Output the [x, y] coordinate of the center of the cell containing the given text.  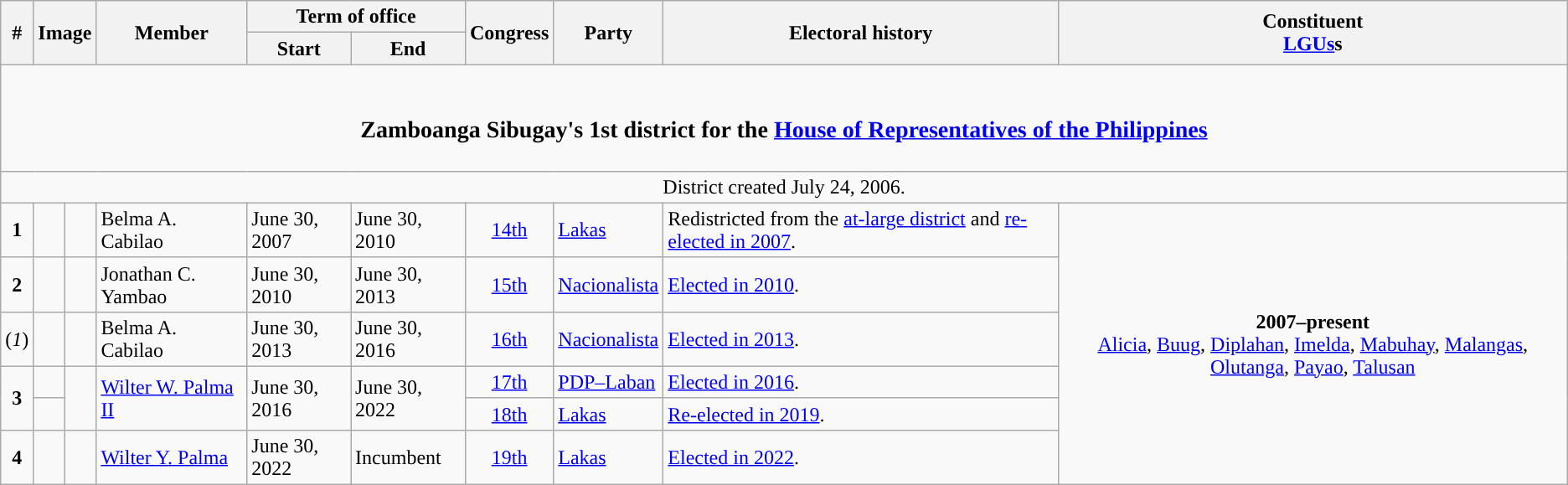
Wilter W. Palma II [172, 398]
District created July 24, 2006. [784, 187]
PDP–Laban [608, 382]
(1) [17, 338]
2 [17, 285]
4 [17, 457]
2007–presentAlicia, Buug, Diplahan, Imelda, Mabuhay, Malangas, Olutanga, Payao, Talusan [1313, 343]
Term of office [357, 17]
Start [299, 49]
June 30, 2007 [299, 230]
17th [509, 382]
Incumbent [409, 457]
Congress [509, 33]
Jonathan C. Yambao [172, 285]
19th [509, 457]
1 [17, 230]
18th [509, 414]
16th [509, 338]
Re-elected in 2019. [861, 414]
Electoral history [861, 33]
Party [608, 33]
Image [65, 33]
14th [509, 230]
Elected in 2016. [861, 382]
Redistricted from the at-large district and re-elected in 2007. [861, 230]
3 [17, 398]
Elected in 2022. [861, 457]
Elected in 2013. [861, 338]
# [17, 33]
Member [172, 33]
15th [509, 285]
Wilter Y. Palma [172, 457]
Elected in 2010. [861, 285]
ConstituentLGUss [1313, 33]
End [409, 49]
Zamboanga Sibugay's 1st district for the House of Representatives of the Philippines [784, 117]
